Provide the [x, y] coordinate of the cell's center where the given text is located.  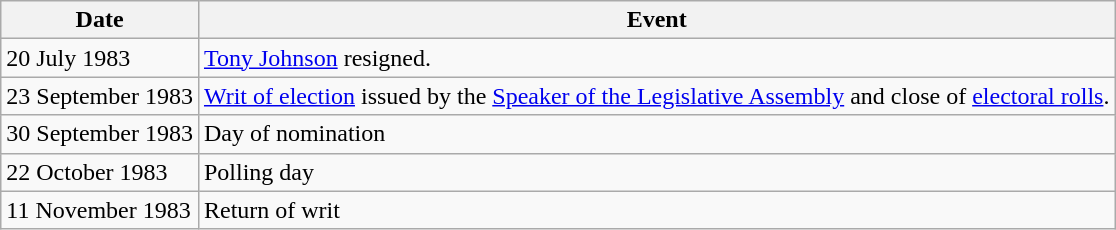
Polling day [656, 172]
20 July 1983 [100, 58]
23 September 1983 [100, 96]
Day of nomination [656, 134]
Writ of election issued by the Speaker of the Legislative Assembly and close of electoral rolls. [656, 96]
Return of writ [656, 210]
Date [100, 20]
22 October 1983 [100, 172]
Tony Johnson resigned. [656, 58]
30 September 1983 [100, 134]
Event [656, 20]
11 November 1983 [100, 210]
